Return (x, y) of the center of cell containing provided text 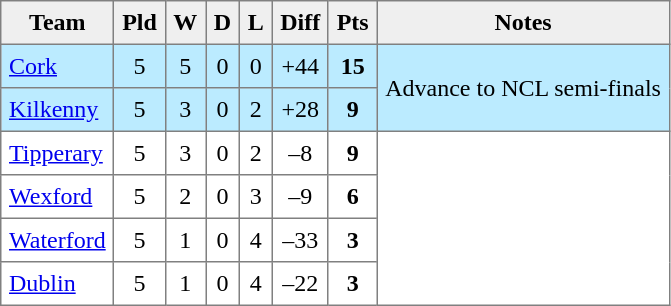
–33 (300, 240)
Team (58, 23)
–22 (300, 284)
Kilkenny (58, 110)
+44 (300, 66)
Pld (140, 23)
15 (352, 66)
Tipperary (58, 153)
Advance to NCL semi-finals (523, 88)
Cork (58, 66)
Notes (523, 23)
–8 (300, 153)
Wexford (58, 197)
6 (352, 197)
D (223, 23)
Diff (300, 23)
W (185, 23)
Waterford (58, 240)
Pts (352, 23)
L (256, 23)
+28 (300, 110)
Dublin (58, 284)
–9 (300, 197)
